For the text-containing cell, return its midpoint in (X, Y) coordinate format. 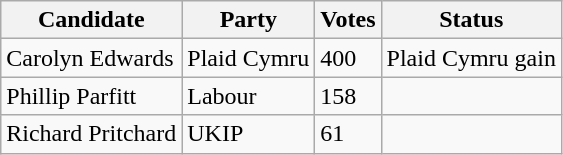
Plaid Cymru (248, 58)
Votes (348, 20)
61 (348, 134)
Carolyn Edwards (92, 58)
Status (471, 20)
UKIP (248, 134)
Party (248, 20)
158 (348, 96)
Plaid Cymru gain (471, 58)
Candidate (92, 20)
Phillip Parfitt (92, 96)
Labour (248, 96)
400 (348, 58)
Richard Pritchard (92, 134)
